Pinpoint the cell where the given text exists, returning its (X, Y) midpoint coordinate. 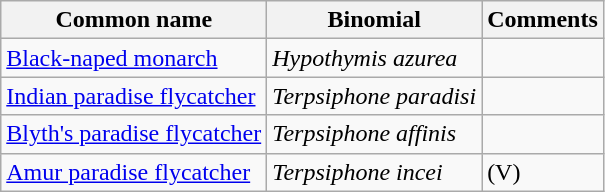
Terpsiphone incei (374, 172)
(V) (543, 172)
Black-naped monarch (134, 58)
Comments (543, 20)
Terpsiphone affinis (374, 134)
Blyth's paradise flycatcher (134, 134)
Amur paradise flycatcher (134, 172)
Common name (134, 20)
Hypothymis azurea (374, 58)
Binomial (374, 20)
Indian paradise flycatcher (134, 96)
Terpsiphone paradisi (374, 96)
